Determine the (X, Y) coordinate at the center of the cell enclosing the given text.  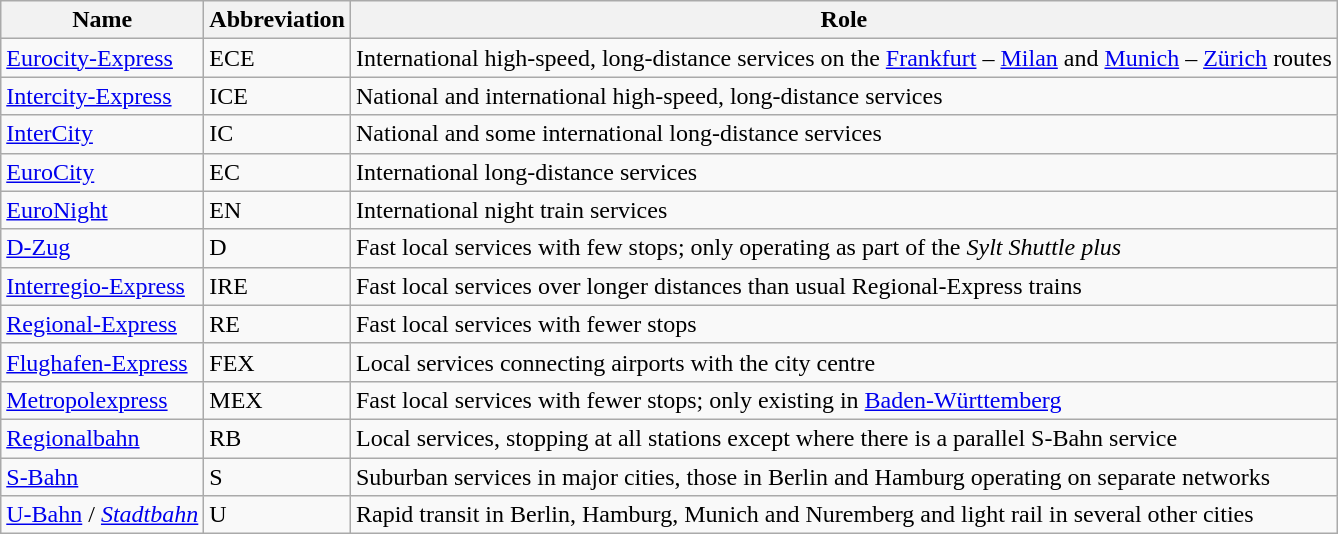
Suburban services in major cities, those in Berlin and Hamburg operating on separate networks (844, 477)
International long-distance services (844, 172)
FEX (278, 362)
Local services connecting airports with the city centre (844, 362)
EN (278, 210)
Fast local services with few stops; only operating as part of the Sylt Shuttle plus (844, 248)
Regionalbahn (102, 438)
S (278, 477)
RE (278, 324)
Role (844, 20)
Local services, stopping at all stations except where there is a parallel S-Bahn service (844, 438)
ICE (278, 96)
IC (278, 134)
Fast local services with fewer stops (844, 324)
Flughafen-Express (102, 362)
D-Zug (102, 248)
D (278, 248)
S-Bahn (102, 477)
Interregio-Express (102, 286)
U-Bahn / Stadtbahn (102, 515)
MEX (278, 400)
International night train services (844, 210)
Fast local services over longer distances than usual Regional-Express trains (844, 286)
EuroCity (102, 172)
International high-speed, long-distance services on the Frankfurt – Milan and Munich – Zürich routes (844, 58)
InterCity (102, 134)
Metropolexpress (102, 400)
Fast local services with fewer stops; only existing in Baden-Württemberg (844, 400)
ECE (278, 58)
National and international high-speed, long-distance services (844, 96)
IRE (278, 286)
Name (102, 20)
EC (278, 172)
Eurocity-Express (102, 58)
Regional-Express (102, 324)
Intercity-Express (102, 96)
National and some international long-distance services (844, 134)
Abbreviation (278, 20)
RB (278, 438)
EuroNight (102, 210)
Rapid transit in Berlin, Hamburg, Munich and Nuremberg and light rail in several other cities (844, 515)
U (278, 515)
